From the cell containing the given text, extract its center point as (X, Y) coordinate. 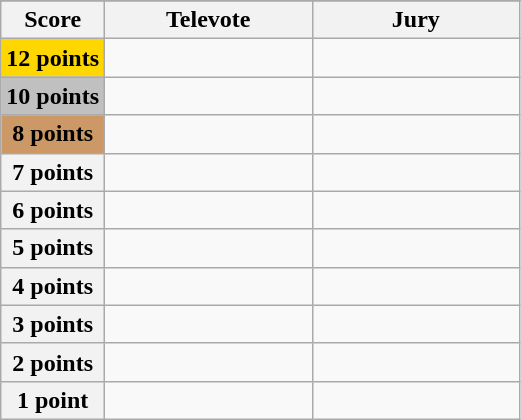
Jury (416, 20)
4 points (53, 286)
10 points (53, 96)
Televote (209, 20)
1 point (53, 400)
Score (53, 20)
3 points (53, 324)
5 points (53, 248)
2 points (53, 362)
12 points (53, 58)
8 points (53, 134)
6 points (53, 210)
7 points (53, 172)
